Detect which cell encompasses the target text, then output its (x, y) center coordinate. 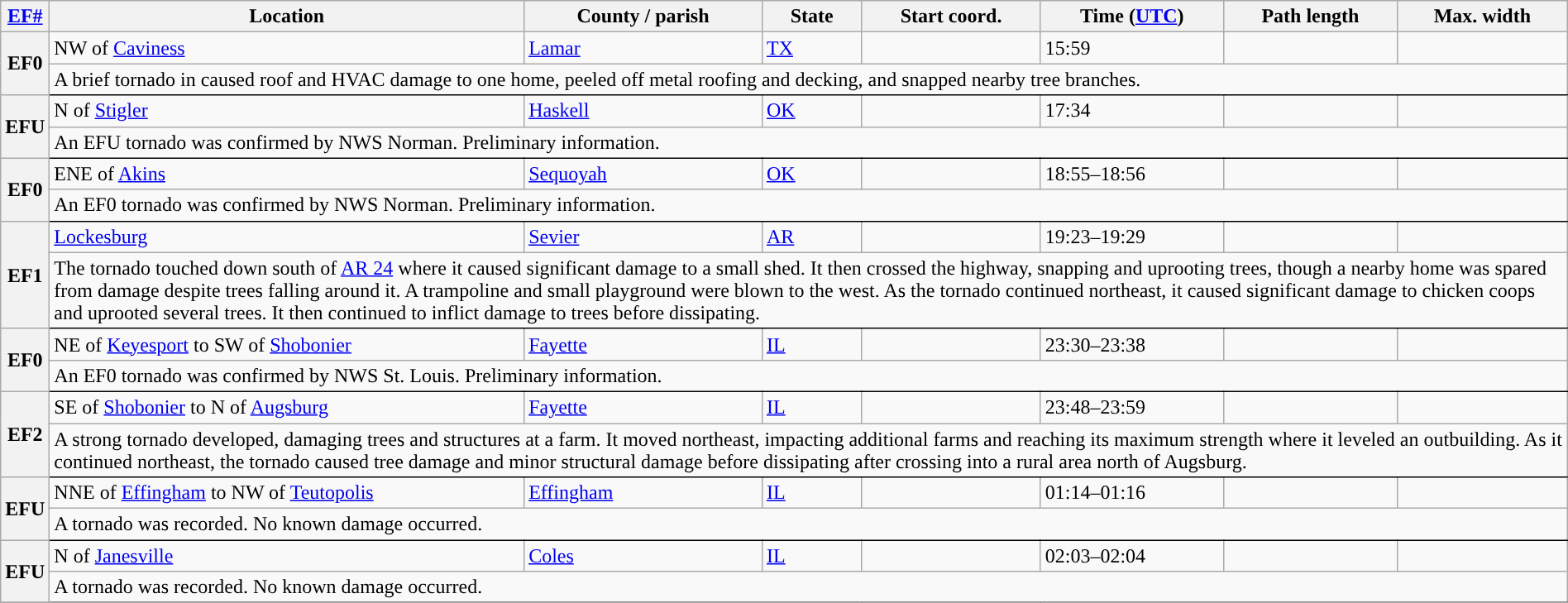
Time (UTC) (1131, 17)
Path length (1310, 17)
An EF0 tornado was confirmed by NWS St. Louis. Preliminary information. (809, 376)
Haskell (643, 111)
EF1 (25, 275)
An EF0 tornado was confirmed by NWS Norman. Preliminary information. (809, 205)
Sevier (643, 237)
TX (812, 48)
EF2 (25, 433)
ENE of Akins (287, 174)
23:30–23:38 (1131, 344)
An EFU tornado was confirmed by NWS Norman. Preliminary information. (809, 142)
SE of Shobonier to N of Augsburg (287, 407)
NE of Keyesport to SW of Shobonier (287, 344)
01:14–01:16 (1131, 493)
N of Janesville (287, 556)
A brief tornado in caused roof and HVAC damage to one home, peeled off metal roofing and decking, and snapped nearby tree branches. (809, 79)
Lockesburg (287, 237)
Max. width (1482, 17)
23:48–23:59 (1131, 407)
18:55–18:56 (1131, 174)
02:03–02:04 (1131, 556)
N of Stigler (287, 111)
NNE of Effingham to NW of Teutopolis (287, 493)
State (812, 17)
County / parish (643, 17)
EF# (25, 17)
Lamar (643, 48)
AR (812, 237)
NW of Caviness (287, 48)
Start coord. (951, 17)
17:34 (1131, 111)
Coles (643, 556)
Effingham (643, 493)
Sequoyah (643, 174)
19:23–19:29 (1131, 237)
15:59 (1131, 48)
Location (287, 17)
